Find where the given text appears and provide that cell's center as (x, y) coordinate. 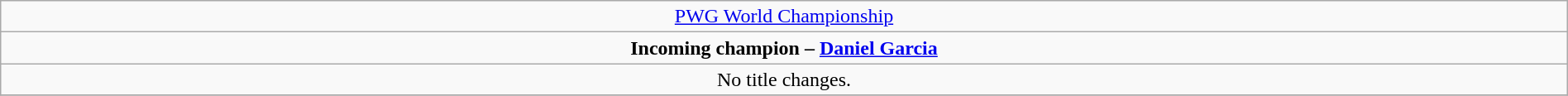
PWG World Championship (784, 17)
Incoming champion – Daniel Garcia (784, 48)
No title changes. (784, 79)
